Identify which cell holds the provided text, then report its (x, y) central coordinate. 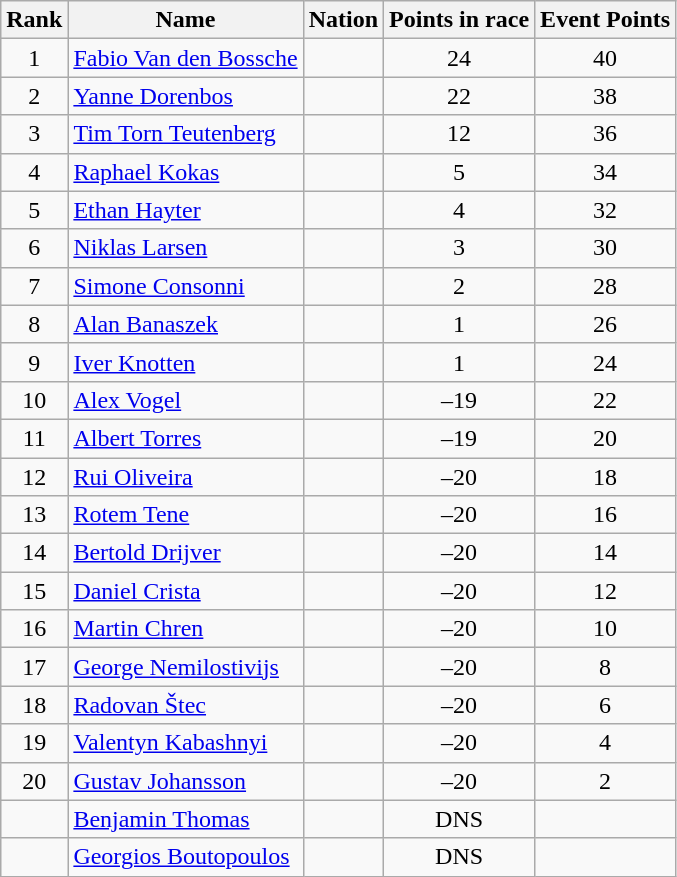
Rotem Tene (186, 515)
28 (606, 286)
17 (34, 667)
38 (606, 96)
34 (606, 172)
Radovan Štec (186, 705)
26 (606, 324)
13 (34, 515)
Niklas Larsen (186, 248)
Georgios Boutopoulos (186, 857)
Nation (343, 20)
Gustav Johansson (186, 781)
9 (34, 362)
Event Points (606, 20)
Fabio Van den Bossche (186, 58)
32 (606, 210)
Points in race (460, 20)
Alan Banaszek (186, 324)
Tim Torn Teutenberg (186, 134)
19 (34, 743)
30 (606, 248)
Bertold Drijver (186, 553)
Rank (34, 20)
11 (34, 438)
Iver Knotten (186, 362)
Yanne Dorenbos (186, 96)
Benjamin Thomas (186, 819)
Daniel Crista (186, 591)
Albert Torres (186, 438)
Name (186, 20)
40 (606, 58)
7 (34, 286)
Raphael Kokas (186, 172)
Alex Vogel (186, 400)
George Nemilostivijs (186, 667)
15 (34, 591)
Valentyn Kabashnyi (186, 743)
Simone Consonni (186, 286)
Rui Oliveira (186, 477)
Ethan Hayter (186, 210)
Martin Chren (186, 629)
36 (606, 134)
